Return (x, y) of the center of cell containing provided text 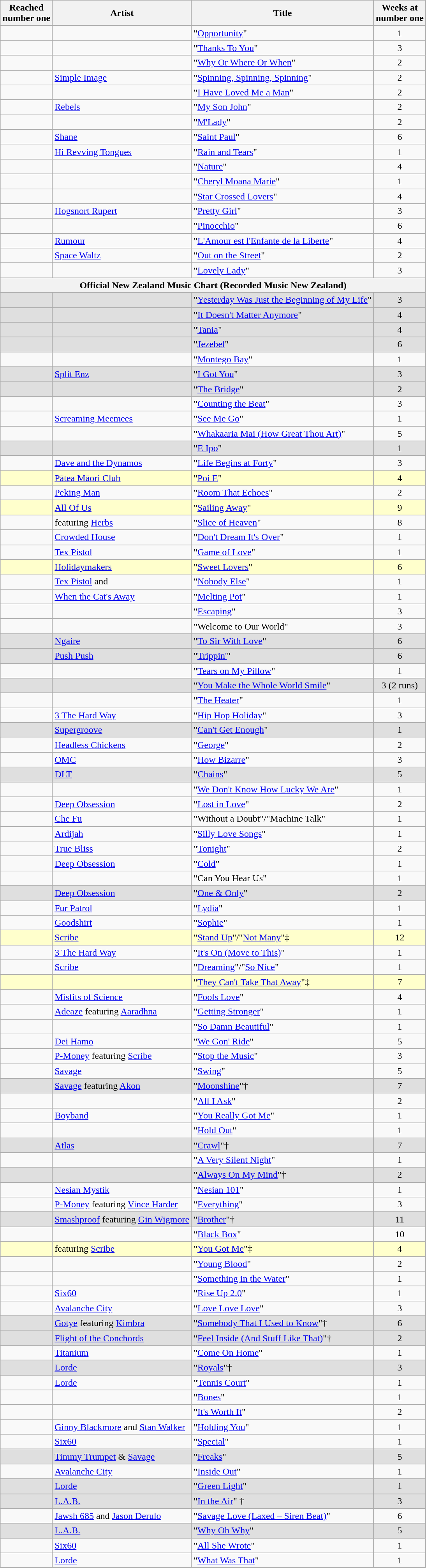
Title (283, 13)
Shane (122, 137)
P-Money featuring Scribe (122, 1056)
Smashproof featuring Gin Wigmore (122, 1219)
"Stop the Music" (283, 1056)
P-Money featuring Vince Harder (122, 1205)
Weeks atnumber one (400, 13)
Pātea Māori Club (122, 478)
"Tania" (283, 330)
"Don't Dream It's Over" (283, 537)
Dei Hamo (122, 1041)
"Stand Up"/"Not Many"‡ (283, 938)
"Montego Bay" (283, 359)
"Nesian 101" (283, 1190)
"Black Box" (283, 1234)
"We Don't Know How Lucky We Are" (283, 789)
Tex Pistol (122, 552)
featuring Scribe (122, 1249)
"Tonight" (283, 848)
"Feel Inside (And Stuff Like That)"† (283, 1338)
"What Was That" (283, 1560)
"Sophie" (283, 923)
"Without a Doubt"/"Machine Talk" (283, 819)
"Trippin'" (283, 656)
"Crawl"† (283, 1145)
Dave and the Dynamos (122, 463)
"Rise Up 2.0" (283, 1293)
"It Doesn't Matter Anymore" (283, 315)
"Hold Out" (283, 1130)
"Getting Stronger" (283, 1012)
"Silly Love Songs" (283, 834)
12 (400, 938)
"I Have Loved Me a Man" (283, 92)
"How Bizarre" (283, 760)
Space Waltz (122, 256)
Che Fu (122, 819)
Simple Image (122, 78)
Savage featuring Akon (122, 1086)
"Slice of Heaven" (283, 522)
Gotye featuring Kimbra (122, 1323)
"Star Crossed Lovers" (283, 196)
"Everything" (283, 1205)
"Melting Pot" (283, 596)
"See Me Go" (283, 418)
"Moonshine"† (283, 1086)
Rebels (122, 107)
"Savage Love (Laxed – Siren Beat)" (283, 1516)
Goodshirt (122, 923)
"Swing" (283, 1071)
Titanium (122, 1353)
"E Ipo" (283, 448)
Ginny Blackmore and Stan Walker (122, 1427)
Rumour (122, 241)
"Can You Hear Us" (283, 878)
"Opportunity" (283, 33)
"Chains" (283, 774)
Supergroove (122, 730)
"Yesterday Was Just the Beginning of My Life" (283, 300)
"Pinocchio" (283, 226)
Artist (122, 13)
"You Got Me"‡ (283, 1249)
"All I Ask" (283, 1101)
Crowded House (122, 537)
"We Gon' Ride" (283, 1041)
"Freaks" (283, 1457)
"Room That Echoes" (283, 493)
All Of Us (122, 508)
"Why Or Where Or When" (283, 63)
Hi Revving Tongues (122, 152)
"Fools Love" (283, 997)
"Spinning, Spinning, Spinning" (283, 78)
"They Can't Take That Away"‡ (283, 982)
"To Sir With Love" (283, 641)
Split Enz (122, 374)
"Royals"† (283, 1367)
"Why Oh Why" (283, 1531)
DLT (122, 774)
Reachednumber one (26, 13)
"It's On (Move to This)" (283, 952)
"Escaping" (283, 611)
Screaming Meemees (122, 418)
Official New Zealand Music Chart (Recorded Music New Zealand) (213, 285)
"Sweet Lovers" (283, 567)
"Dreaming"/"So Nice" (283, 967)
"Saint Paul" (283, 137)
"L'Amour est l'Enfante de la Liberte" (283, 241)
"Sailing Away" (283, 508)
"Come On Home" (283, 1353)
8 (400, 522)
"Young Blood" (283, 1264)
True Bliss (122, 848)
"Bones" (283, 1397)
"Lost in Love" (283, 804)
"Can't Get Enough" (283, 730)
Headless Chickens (122, 745)
"Poi E" (283, 478)
Adeaze featuring Aaradhna (122, 1012)
featuring Herbs (122, 522)
"George" (283, 745)
"Out on the Street" (283, 256)
"Holding You" (283, 1427)
"Thanks To You" (283, 48)
"Tennis Court" (283, 1383)
"Brother"† (283, 1219)
"Life Begins at Forty" (283, 463)
"It's Worth It" (283, 1412)
Hogsnort Rupert (122, 211)
Jawsh 685 and Jason Derulo (122, 1516)
"Game of Love" (283, 552)
Atlas (122, 1145)
Timmy Trumpet & Savage (122, 1457)
Flight of the Conchords (122, 1338)
Misfits of Science (122, 997)
"Somebody That I Used to Know"† (283, 1323)
"Counting the Beat" (283, 404)
"Nature" (283, 166)
"Love Love Love" (283, 1308)
"Lydia" (283, 908)
"Jezebel" (283, 344)
10 (400, 1234)
"Something in the Water" (283, 1279)
"Cheryl Moana Marie" (283, 181)
Holidaymakers (122, 567)
3 (2 runs) (400, 686)
Boyband (122, 1115)
"Whakaaria Mai (How Great Thou Art)" (283, 434)
"A Very Silent Night" (283, 1160)
Nesian Mystik (122, 1190)
"I Got You" (283, 374)
"The Bridge" (283, 389)
"Nobody Else" (283, 582)
Ngaire (122, 641)
"One & Only" (283, 893)
9 (400, 508)
Fur Patrol (122, 908)
"Rain and Tears" (283, 152)
"Special" (283, 1442)
"Lovely Lady" (283, 270)
Ardijah (122, 834)
OMC (122, 760)
Tex Pistol and (122, 582)
"In the Air" † (283, 1501)
"Hip Hop Holiday" (283, 715)
11 (400, 1219)
Push Push (122, 656)
"Always On My Mind"† (283, 1175)
"M'Lady" (283, 122)
"Green Light" (283, 1486)
"So Damn Beautiful" (283, 1027)
"Tears on My Pillow" (283, 670)
"All She Wrote" (283, 1545)
"Cold" (283, 863)
"You Make the Whole World Smile" (283, 686)
"The Heater" (283, 700)
When the Cat's Away (122, 596)
"Pretty Girl" (283, 211)
Savage (122, 1071)
"Inside Out" (283, 1471)
"You Really Got Me" (283, 1115)
Peking Man (122, 493)
"My Son John" (283, 107)
"Welcome to Our World" (283, 626)
